Search for the cell housing the specified text and yield its [X, Y] center coordinate. 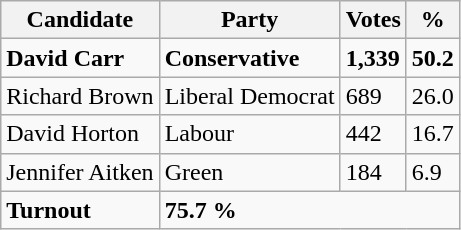
Turnout [80, 210]
442 [373, 134]
David Horton [80, 134]
Party [250, 20]
Richard Brown [80, 96]
689 [373, 96]
Votes [373, 20]
% [432, 20]
David Carr [80, 58]
Conservative [250, 58]
75.7 % [309, 210]
6.9 [432, 172]
Green [250, 172]
50.2 [432, 58]
Liberal Democrat [250, 96]
Labour [250, 134]
16.7 [432, 134]
1,339 [373, 58]
184 [373, 172]
Candidate [80, 20]
26.0 [432, 96]
Jennifer Aitken [80, 172]
